Identify which cell holds the provided text, then report its [x, y] central coordinate. 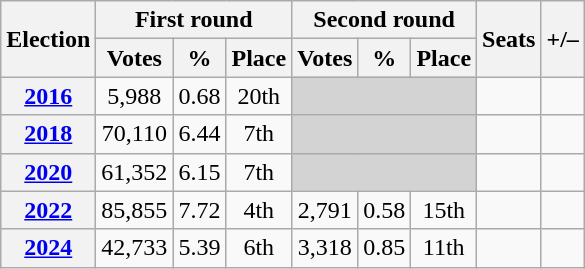
6th [259, 248]
6.15 [200, 172]
61,352 [134, 172]
0.85 [384, 248]
6.44 [200, 134]
5.39 [200, 248]
42,733 [134, 248]
4th [259, 210]
5,988 [134, 96]
+/– [562, 39]
First round [194, 20]
11th [444, 248]
Election [48, 39]
Seats [509, 39]
85,855 [134, 210]
70,110 [134, 134]
20th [259, 96]
2024 [48, 248]
2016 [48, 96]
2020 [48, 172]
3,318 [325, 248]
2018 [48, 134]
2,791 [325, 210]
0.58 [384, 210]
7.72 [200, 210]
0.68 [200, 96]
Second round [384, 20]
15th [444, 210]
2022 [48, 210]
